Return the [x, y] coordinate for the center point of the cell that contains the specified text.  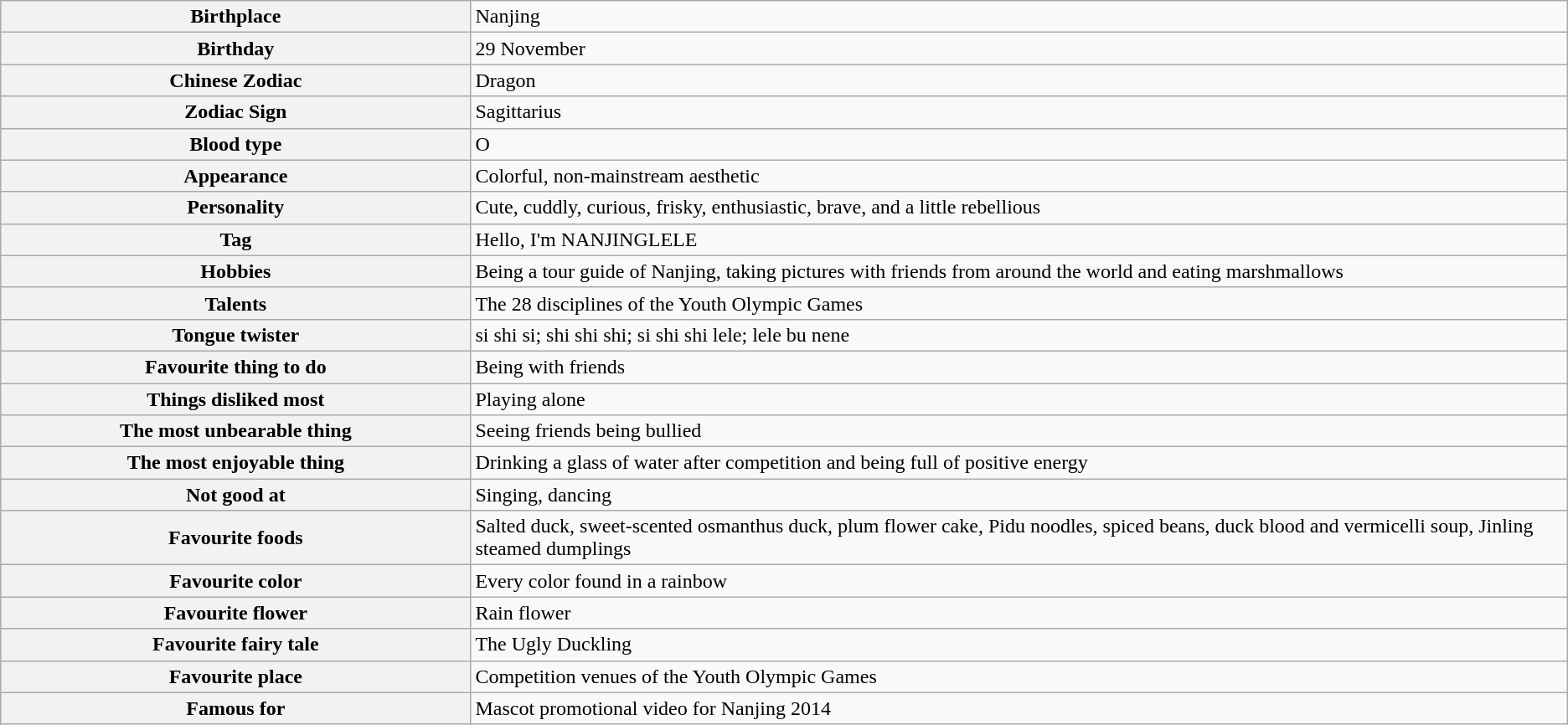
si shi si; shi shi shi; si shi shi lele; lele bu nene [1019, 335]
Dragon [1019, 80]
Famous for [236, 708]
Hello, I'm NANJINGLELE [1019, 239]
Singing, dancing [1019, 495]
Things disliked most [236, 399]
Blood type [236, 144]
Appearance [236, 176]
Seeing friends being bullied [1019, 431]
The 28 disciplines of the Youth Olympic Games [1019, 303]
Mascot promotional video for Nanjing 2014 [1019, 708]
Competition venues of the Youth Olympic Games [1019, 676]
Birthplace [236, 17]
Favourite foods [236, 537]
Playing alone [1019, 399]
Cute, cuddly, curious, frisky, enthusiastic, brave, and a little rebellious [1019, 208]
Favourite thing to do [236, 367]
Rain flower [1019, 613]
Birthday [236, 49]
Being a tour guide of Nanjing, taking pictures with friends from around the world and eating marshmallows [1019, 271]
Being with friends [1019, 367]
Tongue twister [236, 335]
The most unbearable thing [236, 431]
Talents [236, 303]
Not good at [236, 495]
Favourite place [236, 676]
29 November [1019, 49]
The most enjoyable thing [236, 463]
Tag [236, 239]
Hobbies [236, 271]
Zodiac Sign [236, 112]
Drinking a glass of water after competition and being full of positive energy [1019, 463]
Personality [236, 208]
Salted duck, sweet-scented osmanthus duck, plum flower cake, Pidu noodles, spiced beans, duck blood and vermicelli soup, Jinling steamed dumplings [1019, 537]
Favourite fairy tale [236, 645]
O [1019, 144]
Favourite flower [236, 613]
Colorful, non-mainstream aesthetic [1019, 176]
Sagittarius [1019, 112]
Nanjing [1019, 17]
Every color found in a rainbow [1019, 581]
The Ugly Duckling [1019, 645]
Chinese Zodiac [236, 80]
Favourite color [236, 581]
